Search for the cell housing the specified text and yield its [X, Y] center coordinate. 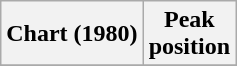
Peakposition [189, 34]
Chart (1980) [72, 34]
